Return the [X, Y] coordinate for the center point of the cell that contains the specified text.  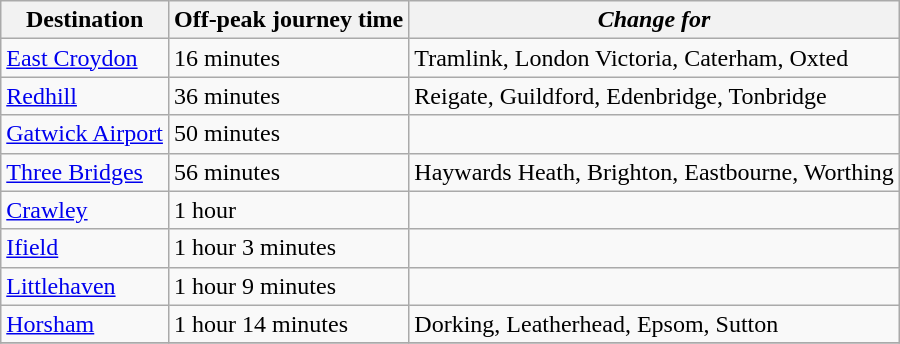
East Croydon [85, 58]
Reigate, Guildford, Edenbridge, Tonbridge [654, 96]
Haywards Heath, Brighton, Eastbourne, Worthing [654, 172]
1 hour 3 minutes [288, 248]
1 hour [288, 210]
Horsham [85, 324]
Crawley [85, 210]
Dorking, Leatherhead, Epsom, Sutton [654, 324]
Three Bridges [85, 172]
Destination [85, 20]
36 minutes [288, 96]
Littlehaven [85, 286]
50 minutes [288, 134]
16 minutes [288, 58]
Ifield [85, 248]
1 hour 9 minutes [288, 286]
Gatwick Airport [85, 134]
Redhill [85, 96]
Off-peak journey time [288, 20]
1 hour 14 minutes [288, 324]
Tramlink, London Victoria, Caterham, Oxted [654, 58]
56 minutes [288, 172]
Change for [654, 20]
